Provide the [X, Y] coordinate of the cell's center where the given text is located.  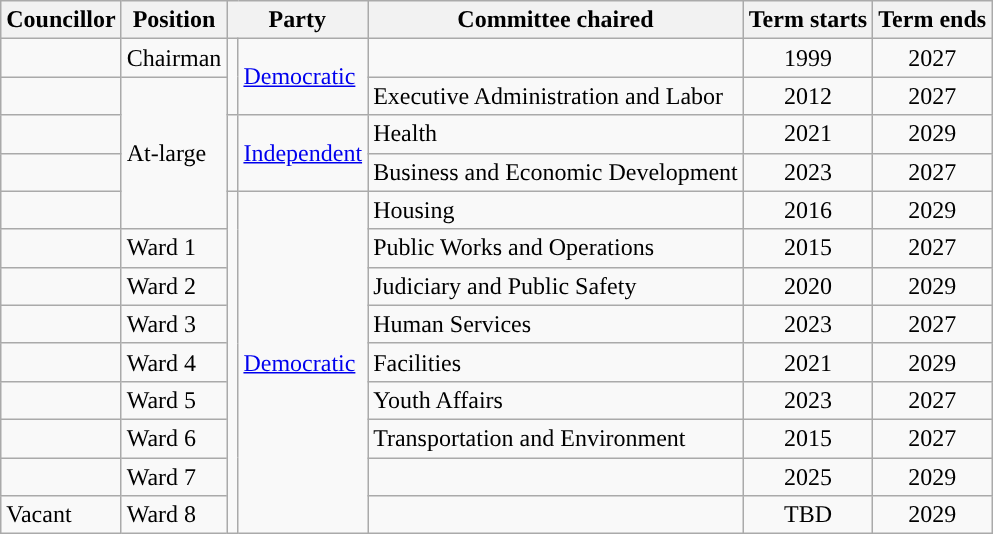
TBD [808, 515]
Executive Administration and Labor [556, 96]
Independent [303, 153]
Youth Affairs [556, 400]
Position [174, 20]
Ward 8 [174, 515]
Judiciary and Public Safety [556, 286]
Ward 7 [174, 477]
Ward 3 [174, 324]
Human Services [556, 324]
2020 [808, 286]
Ward 2 [174, 286]
Term ends [932, 20]
Ward 1 [174, 248]
2012 [808, 96]
Term starts [808, 20]
At-large [174, 153]
Committee chaired [556, 20]
Health [556, 134]
Facilities [556, 362]
1999 [808, 58]
Business and Economic Development [556, 172]
Ward 6 [174, 438]
Housing [556, 210]
Ward 4 [174, 362]
Vacant [61, 515]
Party [298, 20]
2025 [808, 477]
Transportation and Environment [556, 438]
Public Works and Operations [556, 248]
Ward 5 [174, 400]
Chairman [174, 58]
Councillor [61, 20]
2016 [808, 210]
